From the cell containing the given text, extract its center point as [X, Y] coordinate. 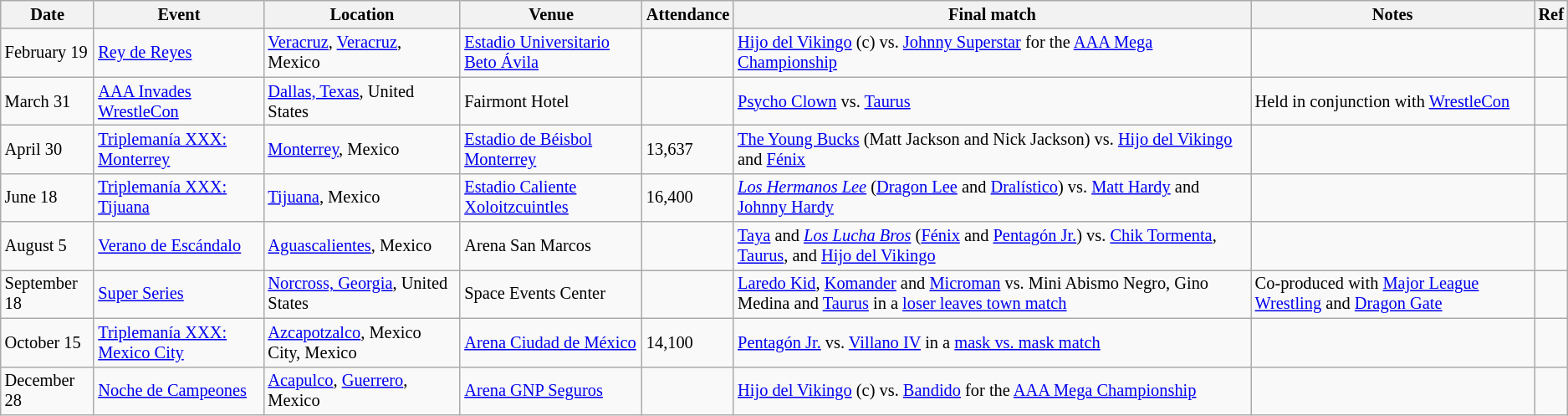
Date [48, 14]
Veracruz, Veracruz, Mexico [361, 53]
Triplemanía XXX: Mexico City [179, 342]
Azcapotzalco, Mexico City, Mexico [361, 342]
December 28 [48, 391]
Super Series [179, 294]
Psycho Clown vs. Taurus [992, 101]
Event [179, 14]
February 19 [48, 53]
Estadio Universitario Beto Ávila [551, 53]
June 18 [48, 198]
Arena San Marcos [551, 246]
Attendance [687, 14]
Acapulco, Guerrero, Mexico [361, 391]
Venue [551, 14]
Aguascalientes, Mexico [361, 246]
Laredo Kid, Komander and Microman vs. Mini Abismo Negro, Gino Medina and Taurus in a loser leaves town match [992, 294]
Space Events Center [551, 294]
March 31 [48, 101]
Rey de Reyes [179, 53]
Hijo del Vikingo (c) vs. Johnny Superstar for the AAA Mega Championship [992, 53]
Taya and Los Lucha Bros (Fénix and Pentagón Jr.) vs. Chik Tormenta, Taurus, and Hijo del Vikingo [992, 246]
Co-produced with Major League Wrestling and Dragon Gate [1393, 294]
Pentagón Jr. vs. Villano IV in a mask vs. mask match [992, 342]
Dallas, Texas, United States [361, 101]
Fairmont Hotel [551, 101]
The Young Bucks (Matt Jackson and Nick Jackson) vs. Hijo del Vikingo and Fénix [992, 149]
Arena Ciudad de México [551, 342]
Monterrey, Mexico [361, 149]
Held in conjunction with WrestleCon [1393, 101]
Location [361, 14]
Estadio Caliente Xoloitzcuintles [551, 198]
Final match [992, 14]
Verano de Escándalo [179, 246]
Norcross, Georgia, United States [361, 294]
16,400 [687, 198]
September 18 [48, 294]
Triplemanía XXX: Monterrey [179, 149]
Noche de Campeones [179, 391]
14,100 [687, 342]
October 15 [48, 342]
AAA Invades WrestleCon [179, 101]
April 30 [48, 149]
Hijo del Vikingo (c) vs. Bandido for the AAA Mega Championship [992, 391]
Los Hermanos Lee (Dragon Lee and Dralístico) vs. Matt Hardy and Johnny Hardy [992, 198]
Tijuana, Mexico [361, 198]
Estadio de Béisbol Monterrey [551, 149]
Ref [1551, 14]
13,637 [687, 149]
August 5 [48, 246]
Notes [1393, 14]
Triplemanía XXX: Tijuana [179, 198]
Arena GNP Seguros [551, 391]
